Identify which cell holds the provided text, then report its [x, y] central coordinate. 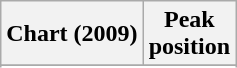
Chart (2009) [72, 34]
Peakposition [189, 34]
